Determine the [X, Y] coordinate at the center of the cell enclosing the given text.  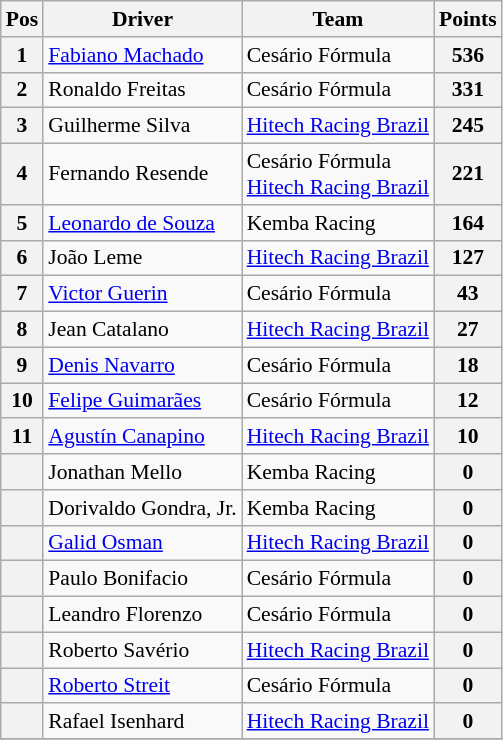
11 [22, 437]
Jean Catalano [142, 330]
536 [468, 55]
Guilherme Silva [142, 126]
5 [22, 223]
1 [22, 55]
Dorivaldo Gondra, Jr. [142, 508]
Rafael Isenhard [142, 722]
164 [468, 223]
221 [468, 174]
27 [468, 330]
Leonardo de Souza [142, 223]
Victor Guerin [142, 294]
Driver [142, 19]
4 [22, 174]
7 [22, 294]
João Leme [142, 258]
Ronaldo Freitas [142, 90]
18 [468, 365]
Jonathan Mello [142, 472]
6 [22, 258]
Fabiano Machado [142, 55]
9 [22, 365]
Roberto Streit [142, 686]
Leandro Florenzo [142, 615]
Felipe Guimarães [142, 401]
8 [22, 330]
Agustín Canapino [142, 437]
Galid Osman [142, 543]
2 [22, 90]
245 [468, 126]
Fernando Resende [142, 174]
Pos [22, 19]
3 [22, 126]
Paulo Bonifacio [142, 579]
Points [468, 19]
Roberto Savério [142, 650]
43 [468, 294]
Denis Navarro [142, 365]
127 [468, 258]
Team [338, 19]
Cesário Fórmula Hitech Racing Brazil [338, 174]
12 [468, 401]
331 [468, 90]
